Detect which cell encompasses the target text, then output its [x, y] center coordinate. 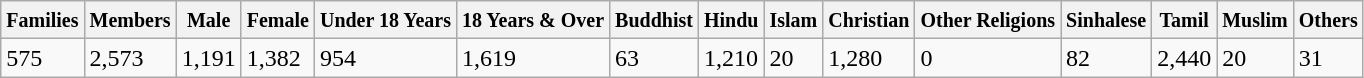
Other Religions [988, 20]
Tamil [1184, 20]
1,382 [278, 58]
2,440 [1184, 58]
0 [988, 58]
575 [42, 58]
63 [654, 58]
Others [1328, 20]
Islam [794, 20]
Hindu [731, 20]
82 [1106, 58]
Families [42, 20]
Muslim [1256, 20]
954 [385, 58]
1,619 [534, 58]
Male [208, 20]
1,210 [731, 58]
1,280 [869, 58]
Christian [869, 20]
Members [130, 20]
Sinhalese [1106, 20]
Buddhist [654, 20]
1,191 [208, 58]
2,573 [130, 58]
Female [278, 20]
Under 18 Years [385, 20]
18 Years & Over [534, 20]
31 [1328, 58]
